Extract the [x, y] coordinate from the center of the cell holding the provided text.  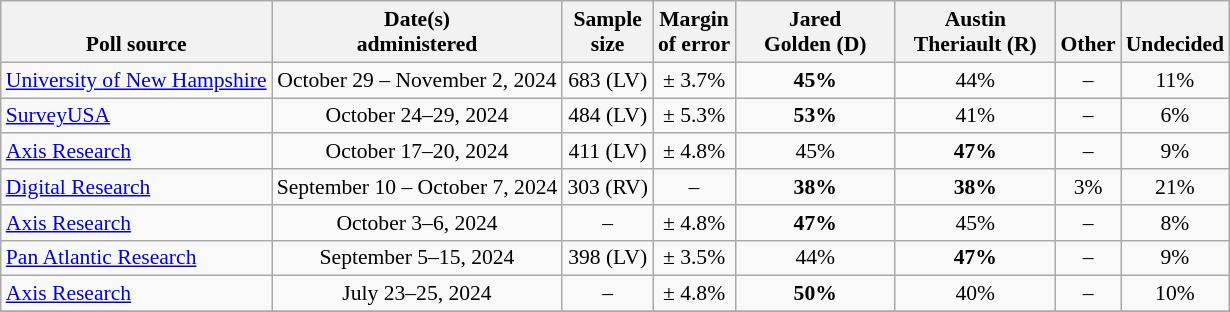
Undecided [1175, 32]
October 17–20, 2024 [418, 152]
411 (LV) [608, 152]
SurveyUSA [136, 116]
Samplesize [608, 32]
October 24–29, 2024 [418, 116]
398 (LV) [608, 258]
± 5.3% [694, 116]
September 10 – October 7, 2024 [418, 187]
683 (LV) [608, 80]
AustinTheriault (R) [975, 32]
Digital Research [136, 187]
53% [815, 116]
3% [1088, 187]
Pan Atlantic Research [136, 258]
484 (LV) [608, 116]
JaredGolden (D) [815, 32]
11% [1175, 80]
Other [1088, 32]
6% [1175, 116]
40% [975, 294]
21% [1175, 187]
± 3.5% [694, 258]
± 3.7% [694, 80]
8% [1175, 223]
July 23–25, 2024 [418, 294]
Marginof error [694, 32]
Date(s)administered [418, 32]
Poll source [136, 32]
10% [1175, 294]
50% [815, 294]
September 5–15, 2024 [418, 258]
41% [975, 116]
303 (RV) [608, 187]
University of New Hampshire [136, 80]
October 29 – November 2, 2024 [418, 80]
October 3–6, 2024 [418, 223]
